Determine the (X, Y) coordinate at the center of the cell enclosing the given text.  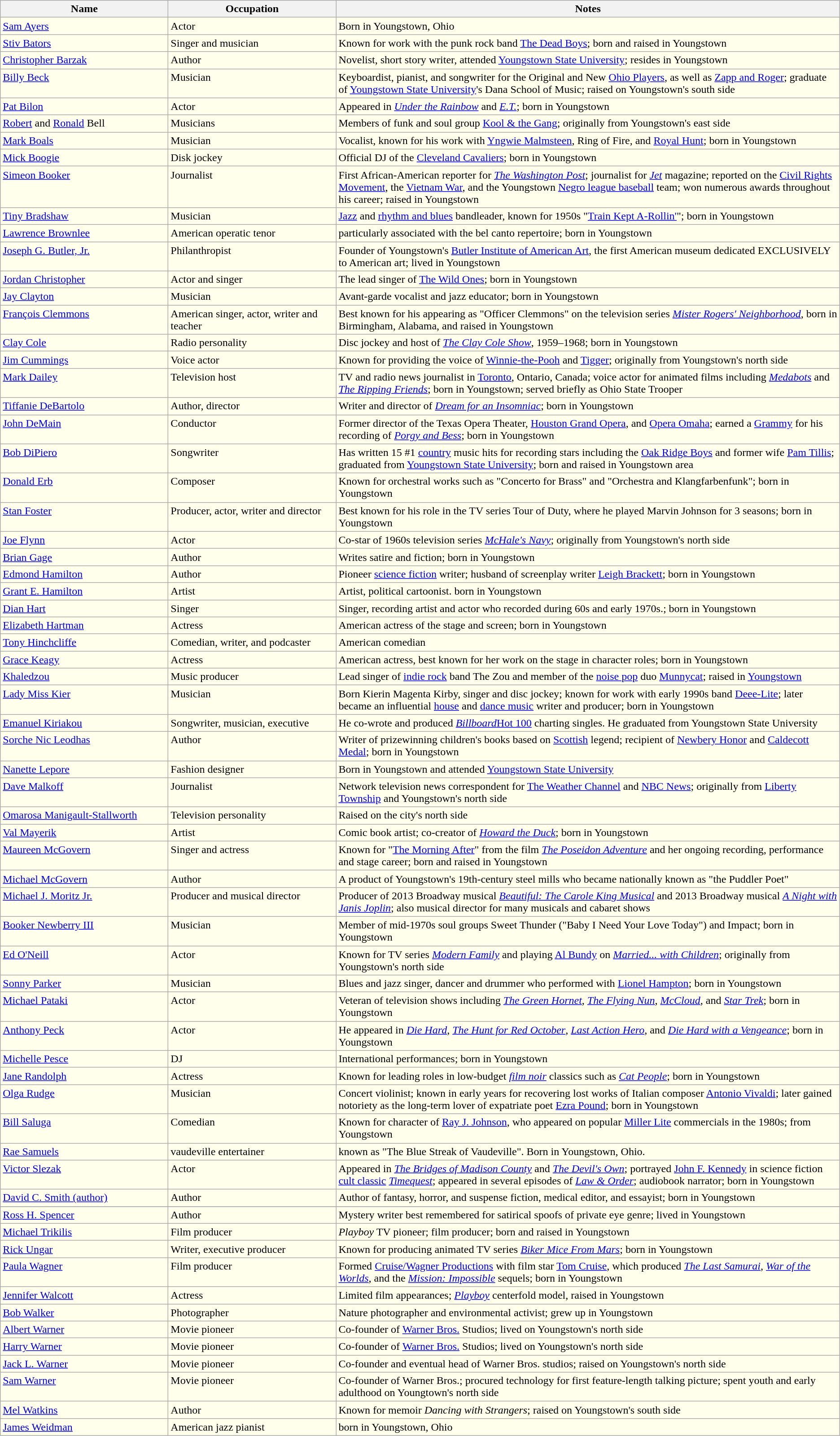
Tiny Bradshaw (84, 216)
Sam Warner (84, 1387)
Author, director (252, 406)
Billy Beck (84, 83)
Fashion designer (252, 769)
Notes (588, 9)
Blues and jazz singer, dancer and drummer who performed with Lionel Hampton; born in Youngstown (588, 984)
Pat Bilon (84, 106)
Michael Trikilis (84, 1232)
Veteran of television shows including The Green Hornet, The Flying Nun, McCloud, and Star Trek; born in Youngstown (588, 1007)
Songwriter (252, 459)
Emanuel Kiriakou (84, 723)
Photographer (252, 1313)
Rae Samuels (84, 1151)
International performances; born in Youngstown (588, 1059)
Co-star of 1960s television series McHale's Navy; originally from Youngstown's north side (588, 540)
Elizabeth Hartman (84, 626)
Grant E. Hamilton (84, 591)
Joe Flynn (84, 540)
Ed O'Neill (84, 960)
Mark Boals (84, 140)
Singer (252, 608)
Jay Clayton (84, 297)
Television host (252, 383)
Jane Randolph (84, 1076)
Lead singer of indie rock band The Zou and member of the noise pop duo Munnycat; raised in Youngstown (588, 677)
Author of fantasy, horror, and suspense fiction, medical editor, and essayist; born in Youngstown (588, 1198)
The lead singer of The Wild Ones; born in Youngstown (588, 280)
Official DJ of the Cleveland Cavaliers; born in Youngstown (588, 158)
Radio personality (252, 343)
Founder of Youngstown's Butler Institute of American Art, the first American museum dedicated EXCLUSIVELY to American art; lived in Youngstown (588, 256)
Writer and director of Dream for an Insomniac; born in Youngstown (588, 406)
Dian Hart (84, 608)
Khaledzou (84, 677)
Stiv Bators (84, 43)
Victor Slezak (84, 1175)
known as "The Blue Streak of Vaudeville". Born in Youngstown, Ohio. (588, 1151)
DJ (252, 1059)
Michael J. Moritz Jr. (84, 902)
Michael Pataki (84, 1007)
Singer and actress (252, 855)
John DeMain (84, 429)
Writer, executive producer (252, 1249)
He co-wrote and produced BillboardHot 100 charting singles. He graduated from Youngstown State University (588, 723)
Philanthropist (252, 256)
Writes satire and fiction; born in Youngstown (588, 557)
Known for work with the punk rock band The Dead Boys; born and raised in Youngstown (588, 43)
Bill Saluga (84, 1128)
Musicians (252, 123)
Television personality (252, 815)
Mystery writer best remembered for satirical spoofs of private eye genre; lived in Youngstown (588, 1215)
American actress of the stage and screen; born in Youngstown (588, 626)
Jack L. Warner (84, 1364)
Born in Youngstown, Ohio (588, 26)
Rick Ungar (84, 1249)
Comic book artist; co-creator of Howard the Duck; born in Youngstown (588, 832)
Avant-garde vocalist and jazz educator; born in Youngstown (588, 297)
Network television news correspondent for The Weather Channel and NBC News; originally from Liberty Township and Youngstown's north side (588, 792)
Booker Newberry III (84, 931)
Known for memoir Dancing with Strangers; raised on Youngstown's south side (588, 1410)
American jazz pianist (252, 1427)
Disc jockey and host of The Clay Cole Show, 1959–1968; born in Youngstown (588, 343)
Born in Youngstown and attended Youngstown State University (588, 769)
Anthony Peck (84, 1036)
particularly associated with the bel canto repertoire; born in Youngstown (588, 233)
Writer of prizewinning children's books based on Scottish legend; recipient of Newbery Honor and Caldecott Medal; born in Youngstown (588, 746)
American actress, best known for her work on the stage in character roles; born in Youngstown (588, 660)
born in Youngstown, Ohio (588, 1427)
François Clemmons (84, 320)
James Weidman (84, 1427)
Known for leading roles in low-budget film noir classics such as Cat People; born in Youngstown (588, 1076)
Co-founder of Warner Bros.; procured technology for first feature-length talking picture; spent youth and early adulthood on Youngtown's north side (588, 1387)
Ross H. Spencer (84, 1215)
David C. Smith (author) (84, 1198)
Singer, recording artist and actor who recorded during 60s and early 1970s.; born in Youngstown (588, 608)
Jennifer Walcott (84, 1295)
Jordan Christopher (84, 280)
Producer, actor, writer and director (252, 517)
Tony Hinchcliffe (84, 643)
Name (84, 9)
American singer, actor, writer and teacher (252, 320)
Singer and musician (252, 43)
Mel Watkins (84, 1410)
Bob Walker (84, 1313)
vaudeville entertainer (252, 1151)
Brian Gage (84, 557)
Maureen McGovern (84, 855)
Joseph G. Butler, Jr. (84, 256)
Members of funk and soul group Kool & the Gang; originally from Youngstown's east side (588, 123)
Lawrence Brownlee (84, 233)
Sonny Parker (84, 984)
Christopher Barzak (84, 60)
Harry Warner (84, 1347)
Clay Cole (84, 343)
Val Mayerik (84, 832)
Dave Malkoff (84, 792)
Stan Foster (84, 517)
Co-founder and eventual head of Warner Bros. studios; raised on Youngstown's north side (588, 1364)
Member of mid-1970s soul groups Sweet Thunder ("Baby I Need Your Love Today") and Impact; born in Youngstown (588, 931)
Omarosa Manigault-Stallworth (84, 815)
Olga Rudge (84, 1099)
Nanette Lepore (84, 769)
Mark Dailey (84, 383)
Nature photographer and environmental activist; grew up in Youngstown (588, 1313)
Known for character of Ray J. Johnson, who appeared on popular Miller Lite commercials in the 1980s; from Youngstown (588, 1128)
Limited film appearances; Playboy centerfold model, raised in Youngstown (588, 1295)
Comedian (252, 1128)
Disk jockey (252, 158)
Grace Keagy (84, 660)
Donald Erb (84, 487)
Albert Warner (84, 1330)
Sorche Nic Leodhas (84, 746)
Voice actor (252, 360)
Simeon Booker (84, 187)
Artist, political cartoonist. born in Youngstown (588, 591)
Best known for his role in the TV series Tour of Duty, where he played Marvin Johnson for 3 seasons; born in Youngstown (588, 517)
American operatic tenor (252, 233)
Mick Boogie (84, 158)
Comedian, writer, and podcaster (252, 643)
Robert and Ronald Bell (84, 123)
Conductor (252, 429)
Producer and musical director (252, 902)
Jim Cummings (84, 360)
Songwriter, musician, executive (252, 723)
Actor and singer (252, 280)
He appeared in Die Hard, The Hunt for Red October, Last Action Hero, and Die Hard with a Vengeance; born in Youngstown (588, 1036)
Edmond Hamilton (84, 574)
Bob DiPiero (84, 459)
Playboy TV pioneer; film producer; born and raised in Youngstown (588, 1232)
A product of Youngstown's 19th-century steel mills who became nationally known as "the Puddler Poet" (588, 879)
Jazz and rhythm and blues bandleader, known for 1950s "Train Kept A-Rollin'"; born in Youngstown (588, 216)
Raised on the city's north side (588, 815)
Known for TV series Modern Family and playing Al Bundy on Married... with Children; originally from Youngstown's north side (588, 960)
Lady Miss Kier (84, 700)
Composer (252, 487)
American comedian (588, 643)
Tiffanie DeBartolo (84, 406)
Known for producing animated TV series Biker Mice From Mars; born in Youngstown (588, 1249)
Vocalist, known for his work with Yngwie Malmsteen, Ring of Fire, and Royal Hunt; born in Youngstown (588, 140)
Known for providing the voice of Winnie-the-Pooh and Tigger; originally from Youngstown's north side (588, 360)
Known for orchestral works such as "Concerto for Brass" and "Orchestra and Klangfarbenfunk"; born in Youngstown (588, 487)
Music producer (252, 677)
Occupation (252, 9)
Sam Ayers (84, 26)
Appeared in Under the Rainbow and E.T.; born in Youngstown (588, 106)
Pioneer science fiction writer; husband of screenplay writer Leigh Brackett; born in Youngstown (588, 574)
Paula Wagner (84, 1272)
Michelle Pesce (84, 1059)
Novelist, short story writer, attended Youngstown State University; resides in Youngstown (588, 60)
Michael McGovern (84, 879)
